Search for the cell housing the specified text and yield its (x, y) center coordinate. 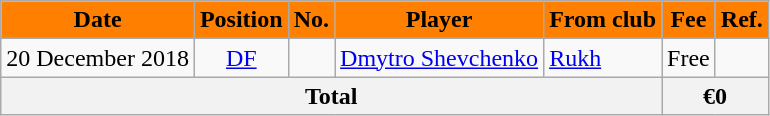
DF (241, 58)
Position (241, 20)
No. (311, 20)
Rukh (603, 58)
Date (98, 20)
20 December 2018 (98, 58)
Ref. (742, 20)
Dmytro Shevchenko (440, 58)
From club (603, 20)
Player (440, 20)
Free (689, 58)
Total (332, 96)
€0 (716, 96)
Fee (689, 20)
